Extract the (X, Y) coordinate from the center of the cell holding the provided text.  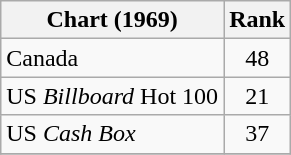
Rank (258, 20)
Canada (112, 58)
37 (258, 134)
Chart (1969) (112, 20)
48 (258, 58)
US Cash Box (112, 134)
21 (258, 96)
US Billboard Hot 100 (112, 96)
